From the cell containing the given text, extract its center point as (x, y) coordinate. 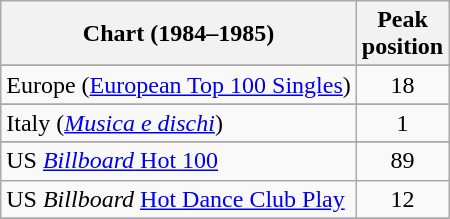
Chart (1984–1985) (179, 34)
US Billboard Hot 100 (179, 161)
Italy (Musica e dischi) (179, 123)
12 (402, 199)
Peakposition (402, 34)
1 (402, 123)
89 (402, 161)
Europe (European Top 100 Singles) (179, 85)
US Billboard Hot Dance Club Play (179, 199)
18 (402, 85)
